Find where the given text appears and provide that cell's center as [x, y] coordinate. 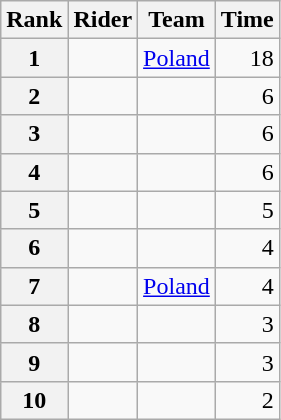
10 [34, 400]
Rank [34, 20]
1 [34, 58]
Rider [103, 20]
9 [34, 362]
7 [34, 286]
Team [177, 20]
18 [247, 58]
Time [247, 20]
8 [34, 324]
